Pinpoint the cell where the given text exists, returning its [X, Y] midpoint coordinate. 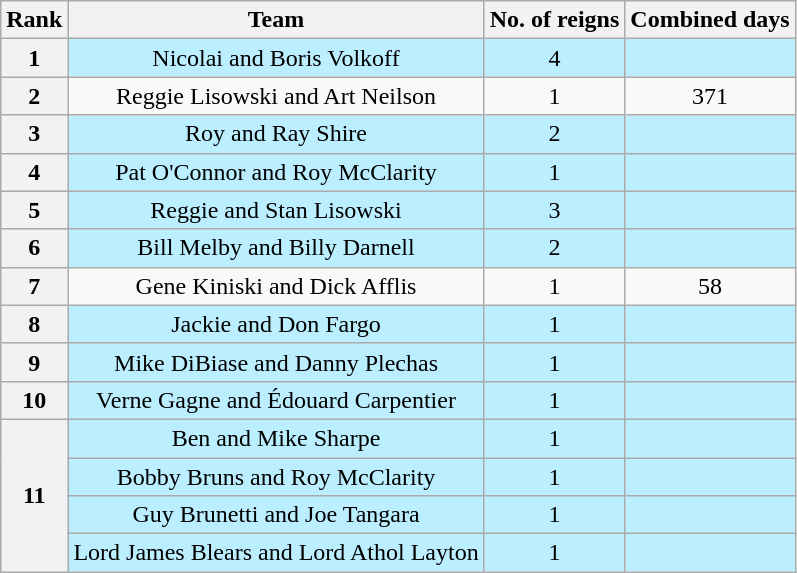
Nicolai and Boris Volkoff [276, 58]
Verne Gagne and Édouard Carpentier [276, 400]
Gene Kiniski and Dick Afflis [276, 286]
Combined days [710, 20]
Team [276, 20]
Jackie and Don Fargo [276, 324]
Guy Brunetti and Joe Tangara [276, 515]
8 [34, 324]
7 [34, 286]
11 [34, 495]
Roy and Ray Shire [276, 134]
Reggie Lisowski and Art Neilson [276, 96]
Ben and Mike Sharpe [276, 438]
Bobby Bruns and Roy McClarity [276, 477]
No. of reigns [554, 20]
5 [34, 210]
Bill Melby and Billy Darnell [276, 248]
Lord James Blears and Lord Athol Layton [276, 553]
6 [34, 248]
58 [710, 286]
Rank [34, 20]
Reggie and Stan Lisowski [276, 210]
Pat O'Connor and Roy McClarity [276, 172]
10 [34, 400]
371 [710, 96]
9 [34, 362]
Mike DiBiase and Danny Plechas [276, 362]
